Output the [X, Y] coordinate of the center of the cell containing the given text.  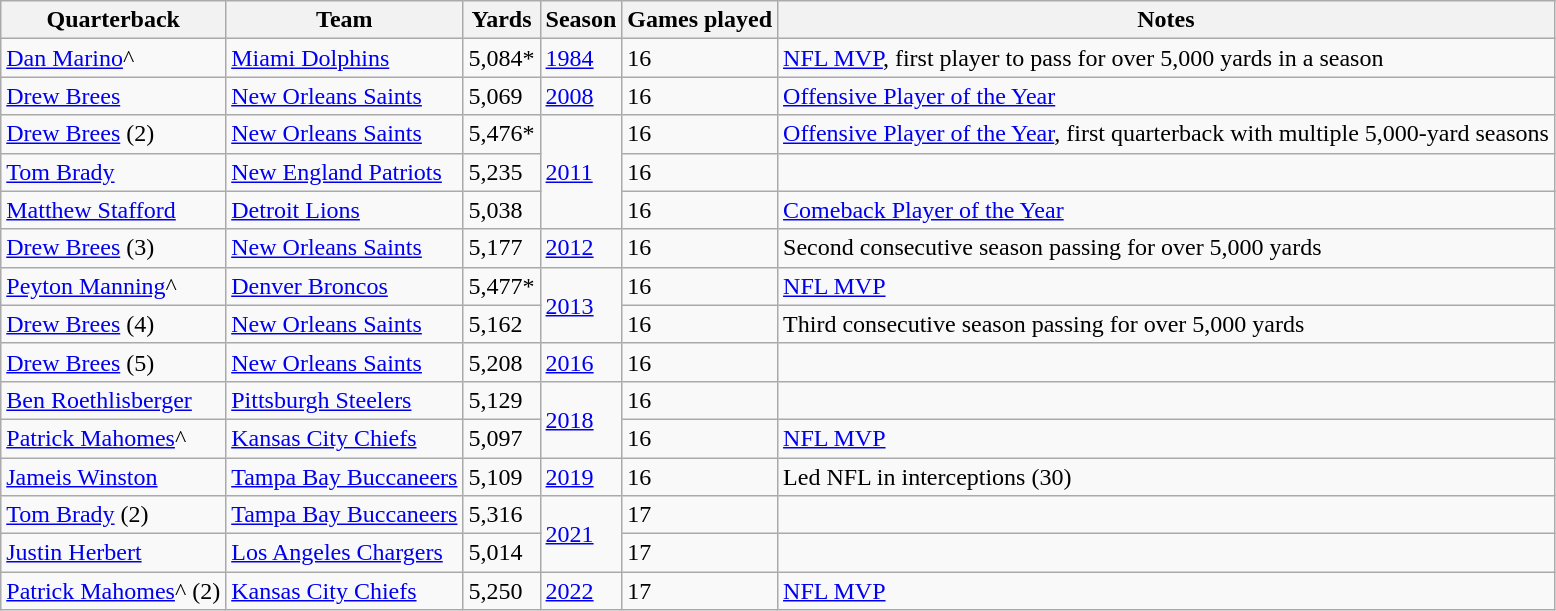
5,109 [502, 477]
5,316 [502, 515]
Tom Brady [114, 172]
Patrick Mahomes^ (2) [114, 591]
Season [581, 20]
Offensive Player of the Year, first quarterback with multiple 5,000-yard seasons [1166, 134]
Games played [700, 20]
Team [344, 20]
Dan Marino^ [114, 58]
5,162 [502, 324]
2008 [581, 96]
5,177 [502, 248]
5,476* [502, 134]
5,084* [502, 58]
Drew Brees (5) [114, 362]
5,014 [502, 553]
5,250 [502, 591]
Jameis Winston [114, 477]
Yards [502, 20]
5,097 [502, 438]
Pittsburgh Steelers [344, 400]
Drew Brees (4) [114, 324]
Quarterback [114, 20]
Third consecutive season passing for over 5,000 yards [1166, 324]
Drew Brees (2) [114, 134]
Second consecutive season passing for over 5,000 yards [1166, 248]
Matthew Stafford [114, 210]
Drew Brees (3) [114, 248]
NFL MVP, first player to pass for over 5,000 yards in a season [1166, 58]
2016 [581, 362]
Denver Broncos [344, 286]
Peyton Manning^ [114, 286]
Comeback Player of the Year [1166, 210]
Los Angeles Chargers [344, 553]
2013 [581, 305]
Miami Dolphins [344, 58]
Justin Herbert [114, 553]
1984 [581, 58]
Offensive Player of the Year [1166, 96]
5,208 [502, 362]
Patrick Mahomes^ [114, 438]
Led NFL in interceptions (30) [1166, 477]
5,477* [502, 286]
2018 [581, 419]
Tom Brady (2) [114, 515]
New England Patriots [344, 172]
2012 [581, 248]
5,038 [502, 210]
5,235 [502, 172]
5,129 [502, 400]
Ben Roethlisberger [114, 400]
2022 [581, 591]
5,069 [502, 96]
Drew Brees [114, 96]
Detroit Lions [344, 210]
2019 [581, 477]
Notes [1166, 20]
2021 [581, 534]
2011 [581, 172]
